Identify which cell holds the provided text, then report its (X, Y) central coordinate. 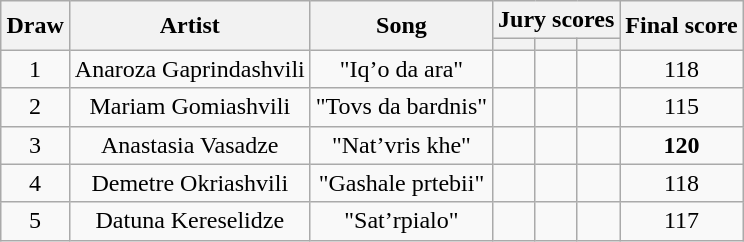
Demetre Okriashvili (190, 183)
3 (35, 145)
4 (35, 183)
Artist (190, 26)
Anaroza Gaprindashvili (190, 69)
117 (682, 221)
5 (35, 221)
Song (401, 26)
1 (35, 69)
"Gashale prtebii" (401, 183)
"Sat’rpialo" (401, 221)
115 (682, 107)
Draw (35, 26)
2 (35, 107)
"Tovs da bardnis" (401, 107)
Final score (682, 26)
120 (682, 145)
"Iq’o da ara" (401, 69)
Mariam Gomiashvili (190, 107)
"Nat’vris khe" (401, 145)
Anastasia Vasadze (190, 145)
Datuna Kereselidze (190, 221)
Jury scores (556, 20)
